Search for the cell housing the specified text and yield its [X, Y] center coordinate. 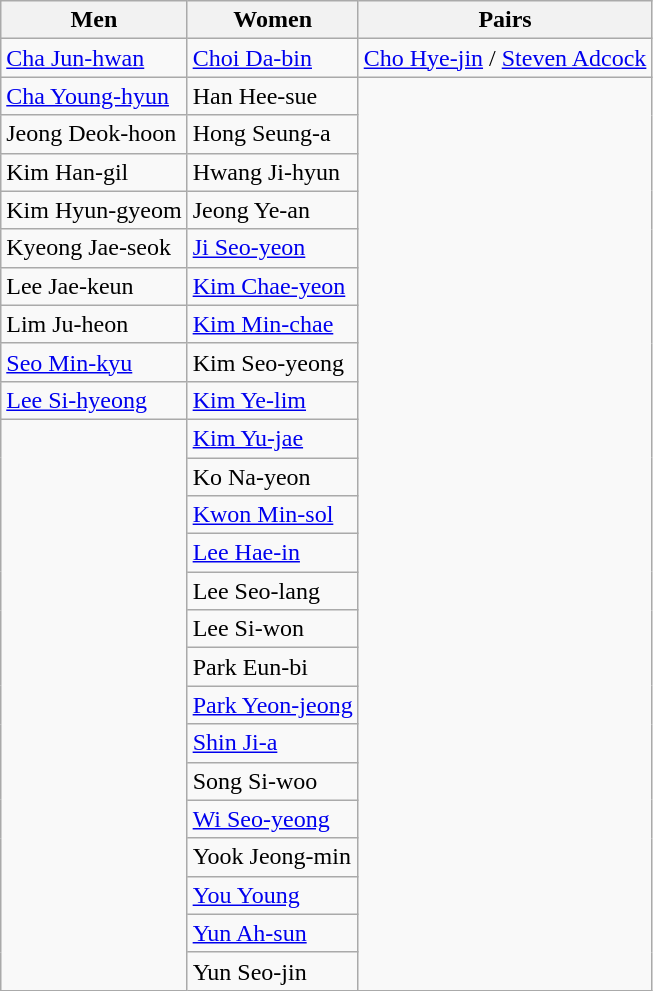
You Young [272, 895]
Hong Seung-a [272, 134]
Kim Han-gil [94, 172]
Song Si-woo [272, 781]
Men [94, 20]
Women [272, 20]
Kwon Min-sol [272, 515]
Lee Hae-in [272, 553]
Cha Jun-hwan [94, 58]
Pairs [505, 20]
Han Hee-sue [272, 96]
Kim Seo-yeong [272, 362]
Kim Ye-lim [272, 400]
Kim Min-chae [272, 324]
Yook Jeong-min [272, 857]
Hwang Ji-hyun [272, 172]
Kim Yu-jae [272, 438]
Cha Young-hyun [94, 96]
Seo Min-kyu [94, 362]
Shin Ji-a [272, 743]
Yun Ah-sun [272, 933]
Kyeong Jae-seok [94, 248]
Kim Hyun-gyeom [94, 210]
Lim Ju-heon [94, 324]
Kim Chae-yeon [272, 286]
Wi Seo-yeong [272, 819]
Lee Si-hyeong [94, 400]
Lee Si-won [272, 629]
Lee Seo-lang [272, 591]
Park Yeon-jeong [272, 705]
Ji Seo-yeon [272, 248]
Ko Na-yeon [272, 477]
Cho Hye-jin / Steven Adcock [505, 58]
Yun Seo-jin [272, 971]
Park Eun-bi [272, 667]
Choi Da-bin [272, 58]
Jeong Deok-hoon [94, 134]
Jeong Ye-an [272, 210]
Lee Jae-keun [94, 286]
